Scan for the cell matching the given text and deliver its (X, Y) coordinate at center. 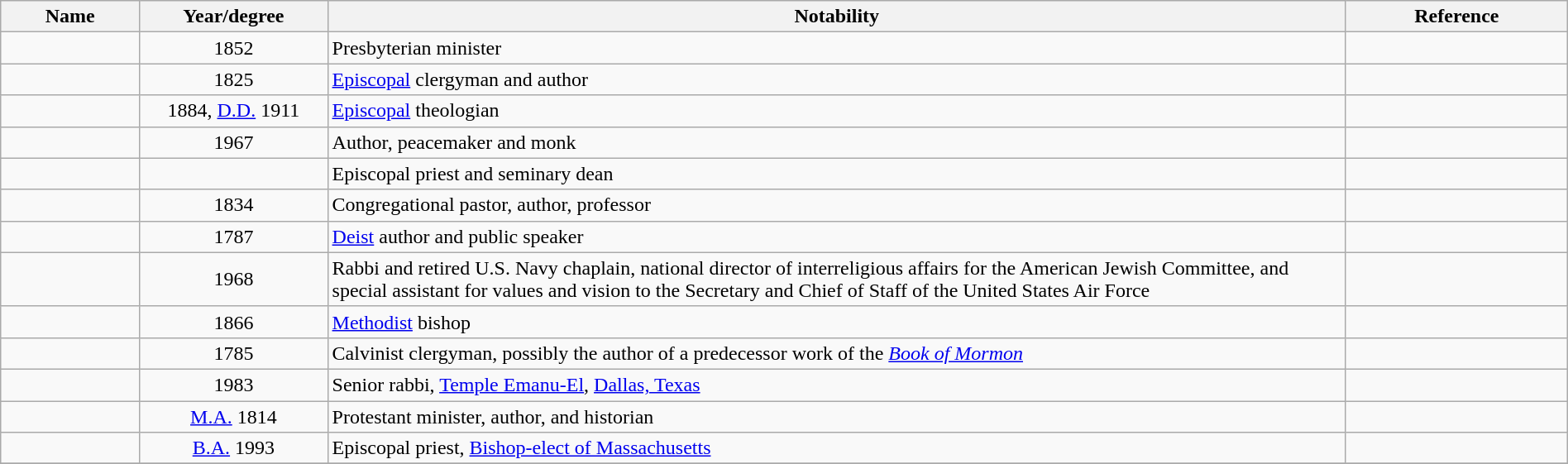
1787 (233, 237)
1983 (233, 385)
M.A. 1814 (233, 416)
1785 (233, 353)
Notability (837, 17)
1852 (233, 48)
Name (70, 17)
Calvinist clergyman, possibly the author of a predecessor work of the Book of Mormon (837, 353)
Reference (1456, 17)
Deist author and public speaker (837, 237)
Presbyterian minister (837, 48)
Congregational pastor, author, professor (837, 205)
Episcopal priest, Bishop-elect of Massachusetts (837, 448)
Episcopal clergyman and author (837, 79)
Year/degree (233, 17)
1967 (233, 142)
Author, peacemaker and monk (837, 142)
Senior rabbi, Temple Emanu-El, Dallas, Texas (837, 385)
Episcopal priest and seminary dean (837, 174)
Episcopal theologian (837, 111)
1884, D.D. 1911 (233, 111)
B.A. 1993 (233, 448)
Protestant minister, author, and historian (837, 416)
1834 (233, 205)
1968 (233, 280)
1866 (233, 322)
Methodist bishop (837, 322)
1825 (233, 79)
